Detect which cell encompasses the target text, then output its (X, Y) center coordinate. 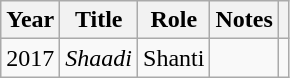
Shanti (174, 58)
Notes (244, 20)
Role (174, 20)
2017 (30, 58)
Shaadi (99, 58)
Year (30, 20)
Title (99, 20)
